Detect which cell encompasses the target text, then output its (x, y) center coordinate. 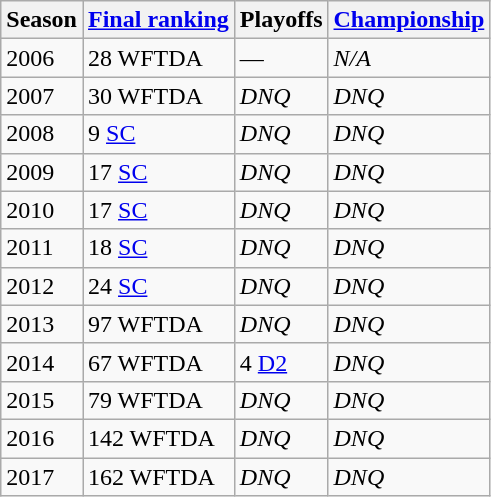
2011 (42, 248)
Playoffs (281, 20)
Championship (409, 20)
2014 (42, 362)
30 WFTDA (158, 96)
4 D2 (281, 362)
2007 (42, 96)
2013 (42, 324)
9 SC (158, 134)
79 WFTDA (158, 400)
Season (42, 20)
2009 (42, 172)
2016 (42, 438)
162 WFTDA (158, 477)
— (281, 58)
18 SC (158, 248)
142 WFTDA (158, 438)
2017 (42, 477)
2006 (42, 58)
67 WFTDA (158, 362)
N/A (409, 58)
Final ranking (158, 20)
2012 (42, 286)
97 WFTDA (158, 324)
2010 (42, 210)
2015 (42, 400)
24 SC (158, 286)
2008 (42, 134)
28 WFTDA (158, 58)
